Search for the cell housing the specified text and yield its [X, Y] center coordinate. 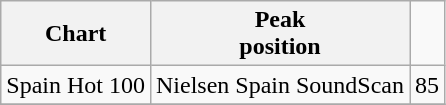
Chart [76, 34]
Spain Hot 100 [76, 85]
Nielsen Spain SoundScan [280, 85]
85 [428, 85]
Peakposition [280, 34]
